Extract the [x, y] coordinate from the center of the cell holding the provided text.  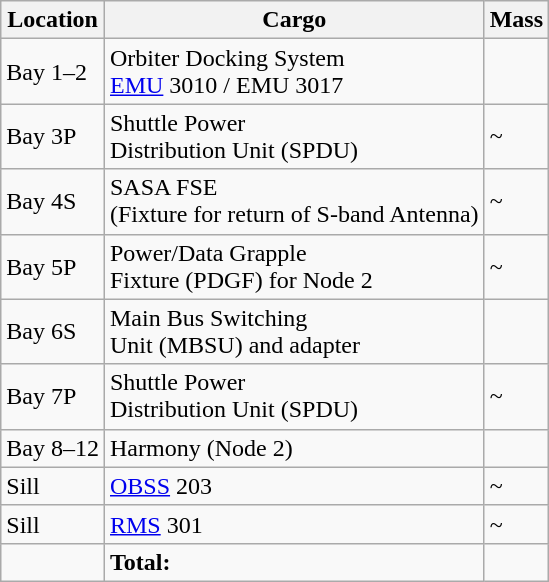
SASA FSE (Fixture for return of S-band Antenna) [294, 202]
Bay 6S [53, 332]
Bay 5P [53, 266]
Total: [294, 562]
Bay 7P [53, 396]
Bay 1–2 [53, 72]
Mass [516, 20]
Bay 4S [53, 202]
Harmony (Node 2) [294, 448]
Orbiter Docking System EMU 3010 / EMU 3017 [294, 72]
Location [53, 20]
OBSS 203 [294, 486]
Bay 3P [53, 136]
Main Bus Switching Unit (MBSU) and adapter [294, 332]
Bay 8–12 [53, 448]
RMS 301 [294, 524]
Cargo [294, 20]
Power/Data Grapple Fixture (PDGF) for Node 2 [294, 266]
